Capture the cell that displays the provided text and extract its (X, Y) central coordinate. 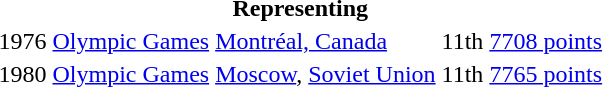
Montréal, Canada (326, 41)
11th (462, 41)
Olympic Games (131, 41)
